Output the [x, y] coordinate of the center of the cell containing the given text.  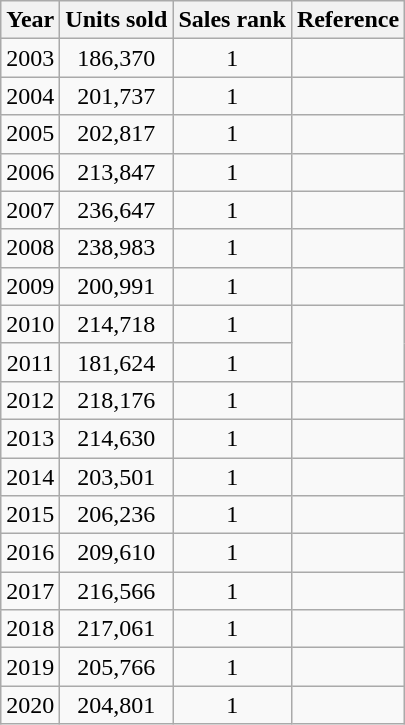
214,630 [116, 438]
2018 [30, 629]
238,983 [116, 248]
203,501 [116, 477]
2012 [30, 400]
2010 [30, 324]
200,991 [116, 286]
2017 [30, 591]
202,817 [116, 134]
Year [30, 20]
2008 [30, 248]
Sales rank [232, 20]
2011 [30, 362]
213,847 [116, 172]
2004 [30, 96]
236,647 [116, 210]
2006 [30, 172]
2019 [30, 667]
2003 [30, 58]
205,766 [116, 667]
Units sold [116, 20]
209,610 [116, 553]
Reference [348, 20]
206,236 [116, 515]
181,624 [116, 362]
2020 [30, 705]
216,566 [116, 591]
201,737 [116, 96]
2015 [30, 515]
217,061 [116, 629]
2014 [30, 477]
2013 [30, 438]
186,370 [116, 58]
2007 [30, 210]
2009 [30, 286]
214,718 [116, 324]
2005 [30, 134]
2016 [30, 553]
204,801 [116, 705]
218,176 [116, 400]
